Extract the (X, Y) coordinate from the center of the cell holding the provided text.  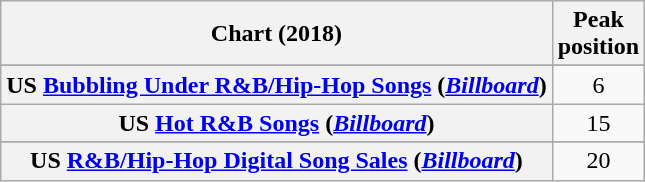
6 (598, 85)
US R&B/Hip-Hop Digital Song Sales (Billboard) (276, 161)
20 (598, 161)
15 (598, 123)
Chart (2018) (276, 34)
US Hot R&B Songs (Billboard) (276, 123)
US Bubbling Under R&B/Hip-Hop Songs (Billboard) (276, 85)
Peakposition (598, 34)
